Provide the [x, y] coordinate of the cell's center where the given text is located.  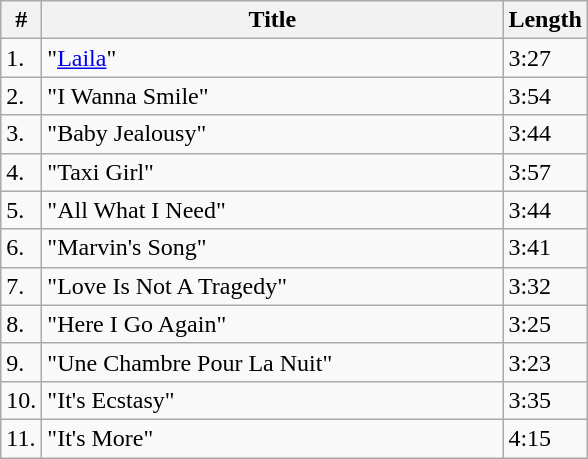
3:25 [545, 324]
7. [22, 286]
5. [22, 210]
4:15 [545, 438]
6. [22, 248]
"All What I Need" [272, 210]
"Taxi Girl" [272, 172]
"Laila" [272, 58]
"Here I Go Again" [272, 324]
3. [22, 134]
8. [22, 324]
3:54 [545, 96]
3:41 [545, 248]
Length [545, 20]
3:35 [545, 400]
10. [22, 400]
11. [22, 438]
# [22, 20]
3:27 [545, 58]
Title [272, 20]
2. [22, 96]
3:23 [545, 362]
9. [22, 362]
3:32 [545, 286]
3:57 [545, 172]
"I Wanna Smile" [272, 96]
4. [22, 172]
"Une Chambre Pour La Nuit" [272, 362]
"Baby Jealousy" [272, 134]
1. [22, 58]
"It's More" [272, 438]
"Love Is Not A Tragedy" [272, 286]
"It's Ecstasy" [272, 400]
"Marvin's Song" [272, 248]
